Search for the cell housing the specified text and yield its [x, y] center coordinate. 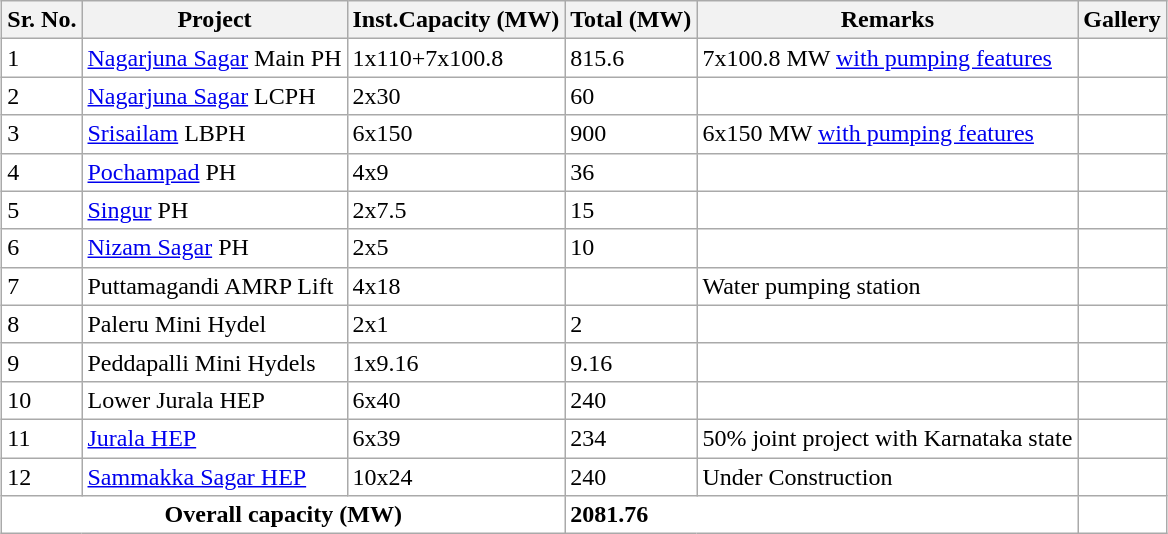
Peddapalli Mini Hydels [214, 362]
2x7.5 [456, 210]
Jurala HEP [214, 438]
4 [42, 172]
50% joint project with Karnataka state [888, 438]
Overall capacity (MW) [284, 515]
3 [42, 134]
815.6 [631, 58]
8 [42, 324]
9.16 [631, 362]
12 [42, 477]
6 [42, 248]
Nizam Sagar PH [214, 248]
6x39 [456, 438]
2081.76 [822, 515]
36 [631, 172]
1x9.16 [456, 362]
900 [631, 134]
Paleru Mini Hydel [214, 324]
Water pumping station [888, 286]
7x100.8 MW with pumping features [888, 58]
Inst.Capacity (MW) [456, 20]
Srisailam LBPH [214, 134]
60 [631, 96]
Pochampad PH [214, 172]
Sr. No. [42, 20]
Nagarjuna Sagar LCPH [214, 96]
Nagarjuna Sagar Main PH [214, 58]
Under Construction [888, 477]
2x5 [456, 248]
15 [631, 210]
6x40 [456, 400]
1 [42, 58]
Remarks [888, 20]
4x9 [456, 172]
9 [42, 362]
2x1 [456, 324]
10x24 [456, 477]
Sammakka Sagar HEP [214, 477]
Puttamagandi AMRP Lift [214, 286]
4x18 [456, 286]
Project [214, 20]
Gallery [1122, 20]
5 [42, 210]
234 [631, 438]
Lower Jurala HEP [214, 400]
7 [42, 286]
2x30 [456, 96]
Total (MW) [631, 20]
11 [42, 438]
6x150 MW with pumping features [888, 134]
6x150 [456, 134]
1x110+7x100.8 [456, 58]
Singur PH [214, 210]
